Locate the cell with the specified text and output its [x, y] center coordinate. 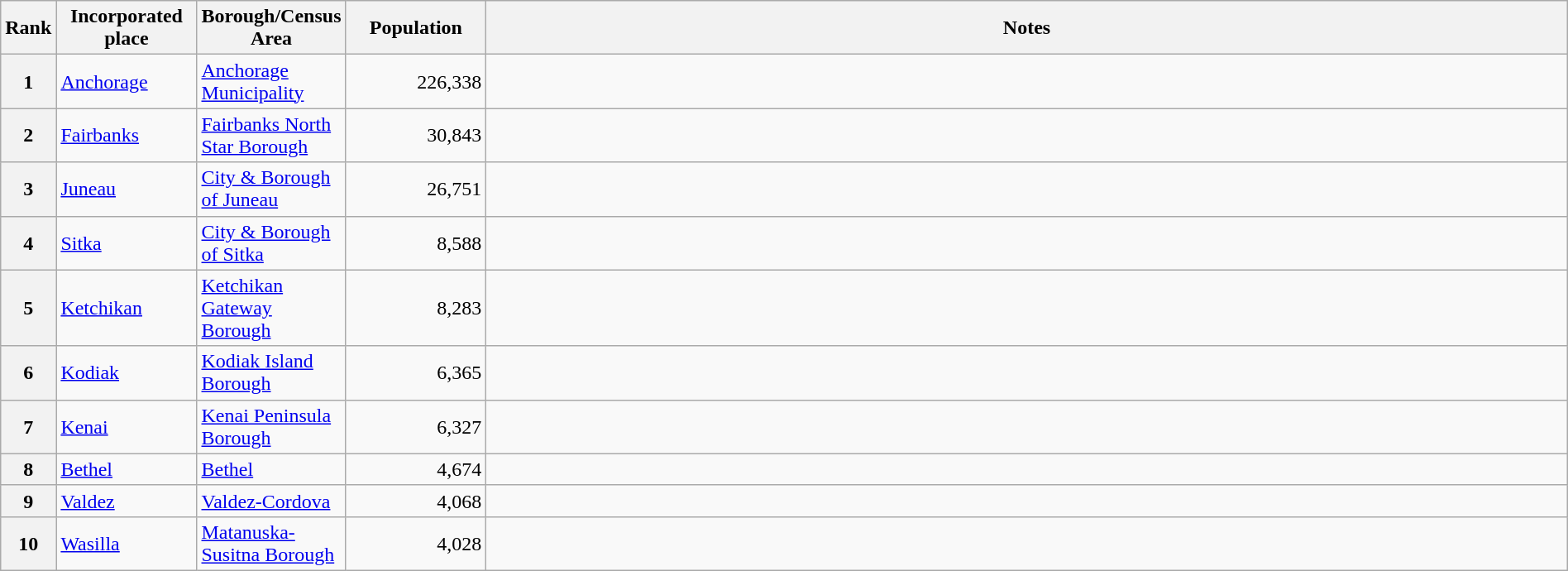
6,327 [416, 427]
10 [28, 543]
4,028 [416, 543]
1 [28, 81]
Borough/Census Area [271, 28]
Wasilla [127, 543]
6 [28, 372]
City & Borough of Juneau [271, 189]
8,588 [416, 243]
7 [28, 427]
Kodiak Island Borough [271, 372]
9 [28, 501]
4 [28, 243]
Matanuska-Susitna Borough [271, 543]
30,843 [416, 136]
Ketchikan Gateway Borough [271, 308]
Fairbanks North Star Borough [271, 136]
8,283 [416, 308]
4,068 [416, 501]
Kodiak [127, 372]
Valdez [127, 501]
Kenai [127, 427]
226,338 [416, 81]
Valdez-Cordova [271, 501]
Fairbanks [127, 136]
Anchorage Municipality [271, 81]
3 [28, 189]
4,674 [416, 469]
8 [28, 469]
Ketchikan [127, 308]
6,365 [416, 372]
Sitka [127, 243]
Kenai Peninsula Borough [271, 427]
Incorporated place [127, 28]
City & Borough of Sitka [271, 243]
Population [416, 28]
Anchorage [127, 81]
26,751 [416, 189]
2 [28, 136]
5 [28, 308]
Juneau [127, 189]
Rank [28, 28]
Notes [1027, 28]
